Identify which cell holds the provided text, then report its [x, y] central coordinate. 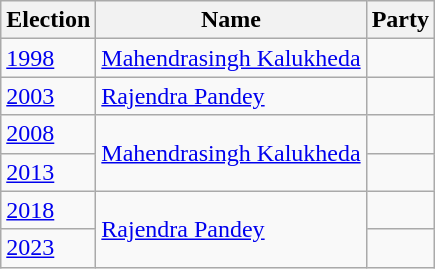
2023 [48, 248]
Election [48, 20]
2018 [48, 210]
Name [231, 20]
Party [400, 20]
2013 [48, 172]
2003 [48, 96]
1998 [48, 58]
2008 [48, 134]
